From the cell containing the given text, extract its center point as [X, Y] coordinate. 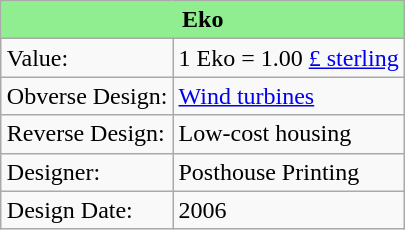
Reverse Design: [87, 134]
Wind turbines [288, 96]
Low-cost housing [288, 134]
Value: [87, 58]
Designer: [87, 172]
2006 [288, 210]
Obverse Design: [87, 96]
1 Eko = 1.00 £ sterling [288, 58]
Eko [202, 20]
Posthouse Printing [288, 172]
Design Date: [87, 210]
